Locate the cell with the specified text and output its (X, Y) center coordinate. 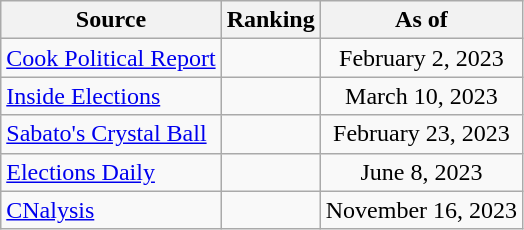
March 10, 2023 (421, 96)
Elections Daily (111, 172)
CNalysis (111, 210)
Source (111, 20)
Inside Elections (111, 96)
Cook Political Report (111, 58)
February 2, 2023 (421, 58)
June 8, 2023 (421, 172)
Ranking (270, 20)
February 23, 2023 (421, 134)
November 16, 2023 (421, 210)
Sabato's Crystal Ball (111, 134)
As of (421, 20)
